From the cell containing the given text, extract its center point as [x, y] coordinate. 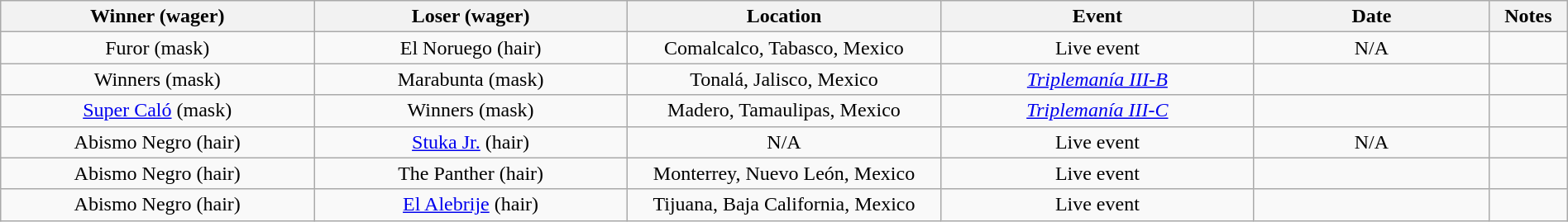
Loser (wager) [471, 17]
Date [1371, 17]
Comalcalco, Tabasco, Mexico [784, 48]
El Alebrije (hair) [471, 205]
Stuka Jr. (hair) [471, 142]
Triplemanía III-C [1097, 111]
Tijuana, Baja California, Mexico [784, 205]
Location [784, 17]
Tonalá, Jalisco, Mexico [784, 79]
Triplemanía III-B [1097, 79]
El Noruego (hair) [471, 48]
Notes [1528, 17]
Monterrey, Nuevo León, Mexico [784, 173]
Marabunta (mask) [471, 79]
Furor (mask) [157, 48]
Winner (wager) [157, 17]
Super Caló (mask) [157, 111]
The Panther (hair) [471, 173]
Event [1097, 17]
Madero, Tamaulipas, Mexico [784, 111]
